Output the (X, Y) coordinate of the center of the cell containing the given text.  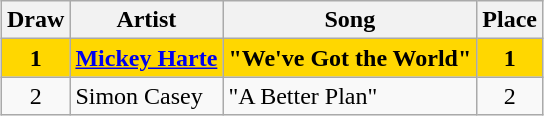
Mickey Harte (146, 58)
"We've Got the World" (350, 58)
"A Better Plan" (350, 96)
Simon Casey (146, 96)
Draw (35, 20)
Song (350, 20)
Artist (146, 20)
Place (510, 20)
